Output the (x, y) coordinate of the center of the cell containing the given text.  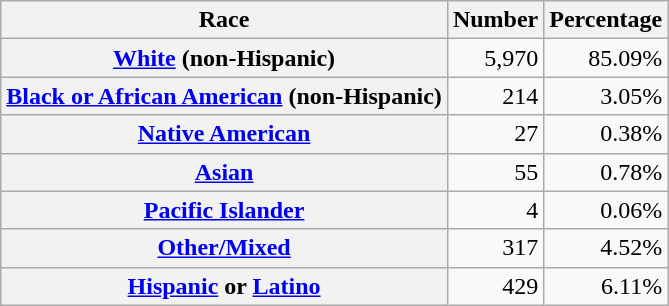
Black or African American (non-Hispanic) (224, 96)
Hispanic or Latino (224, 286)
0.38% (606, 134)
Pacific Islander (224, 210)
Race (224, 20)
Number (495, 20)
0.78% (606, 172)
White (non-Hispanic) (224, 58)
5,970 (495, 58)
429 (495, 286)
Asian (224, 172)
3.05% (606, 96)
4.52% (606, 248)
6.11% (606, 286)
85.09% (606, 58)
317 (495, 248)
55 (495, 172)
214 (495, 96)
Percentage (606, 20)
Other/Mixed (224, 248)
4 (495, 210)
27 (495, 134)
Native American (224, 134)
0.06% (606, 210)
